Scan for the cell matching the given text and deliver its (x, y) coordinate at center. 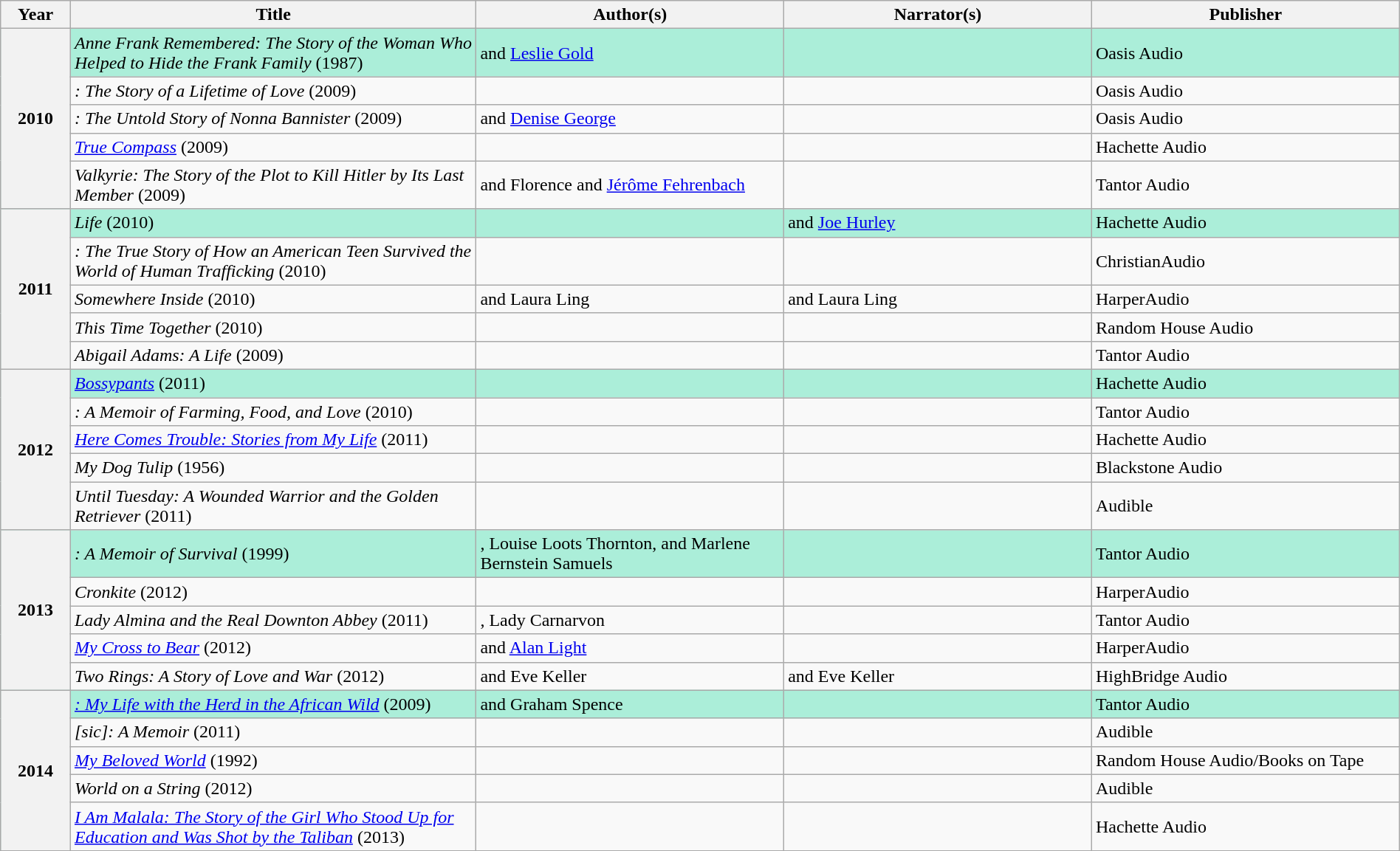
Until Tuesday: A Wounded Warrior and the Golden Retriever (2011) (273, 506)
: The Untold Story of Nonna Bannister (2009) (273, 119)
My Cross to Bear (2012) (273, 648)
: The Story of a Lifetime of Love (2009) (273, 91)
2010 (35, 119)
Publisher (1245, 15)
Random House Audio/Books on Tape (1245, 760)
: My Life with the Herd in the African Wild (2009) (273, 704)
Valkyrie: The Story of the Plot to Kill Hitler by Its Last Member (2009) (273, 185)
Year (35, 15)
Blackstone Audio (1245, 468)
ChristianAudio (1245, 261)
Bossypants (2011) (273, 383)
True Compass (2009) (273, 147)
and Graham Spence (631, 704)
2011 (35, 289)
[sic]: A Memoir (2011) (273, 732)
and Florence and Jérôme Fehrenbach (631, 185)
HighBridge Audio (1245, 676)
Two Rings: A Story of Love and War (2012) (273, 676)
Life (2010) (273, 223)
I Am Malala: The Story of the Girl Who Stood Up for Education and Was Shot by the Taliban (2013) (273, 827)
: A Memoir of Survival (1999) (273, 554)
Title (273, 15)
World on a String (2012) (273, 788)
and Joe Hurley (938, 223)
2013 (35, 610)
: The True Story of How an American Teen Survived the World of Human Trafficking (2010) (273, 261)
My Beloved World (1992) (273, 760)
Abigail Adams: A Life (2009) (273, 355)
, Louise Loots Thornton, and Marlene Bernstein Samuels (631, 554)
2014 (35, 771)
Here Comes Trouble: Stories from My Life (2011) (273, 440)
and Alan Light (631, 648)
Random House Audio (1245, 327)
2012 (35, 449)
and Denise George (631, 119)
, Lady Carnarvon (631, 620)
: A Memoir of Farming, Food, and Love (2010) (273, 411)
Lady Almina and the Real Downton Abbey (2011) (273, 620)
Anne Frank Remembered: The Story of the Woman Who Helped to Hide the Frank Family (1987) (273, 53)
and Leslie Gold (631, 53)
My Dog Tulip (1956) (273, 468)
Somewhere Inside (2010) (273, 299)
Cronkite (2012) (273, 592)
Narrator(s) (938, 15)
Author(s) (631, 15)
This Time Together (2010) (273, 327)
